Return [X, Y] of the center of cell containing provided text 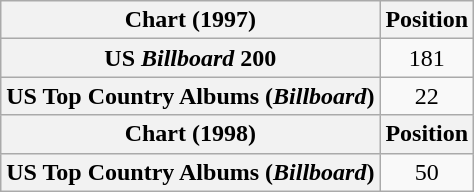
22 [427, 96]
Chart (1998) [190, 134]
Chart (1997) [190, 20]
50 [427, 172]
181 [427, 58]
US Billboard 200 [190, 58]
